Return (X, Y) of the center of cell containing provided text 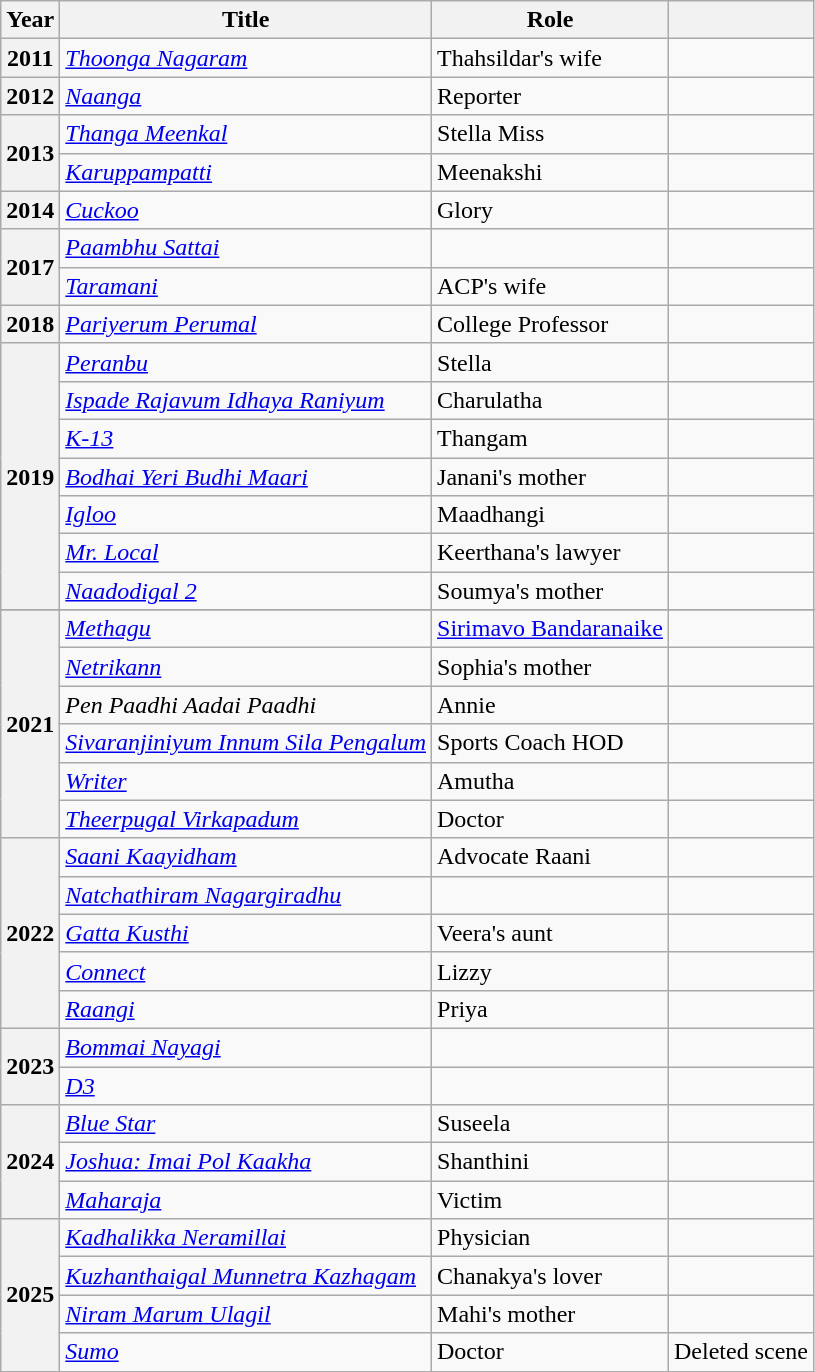
Amutha (550, 781)
Charulatha (550, 400)
Sivaranjiniyum Innum Sila Pengalum (246, 743)
2012 (30, 96)
Deleted scene (742, 1352)
Suseela (550, 1124)
Ispade Rajavum Idhaya Raniyum (246, 400)
D3 (246, 1085)
Cuckoo (246, 210)
Stella Miss (550, 134)
Glory (550, 210)
ACP's wife (550, 286)
2023 (30, 1066)
Saani Kaayidham (246, 857)
Lizzy (550, 971)
College Professor (550, 324)
Kuzhanthaigal Munnetra Kazhagam (246, 1276)
Pen Paadhi Aadai Paadhi (246, 705)
Peranbu (246, 362)
Connect (246, 971)
Physician (550, 1238)
Sophia's mother (550, 667)
Sports Coach HOD (550, 743)
Thahsildar's wife (550, 58)
Bodhai Yeri Budhi Maari (246, 477)
2024 (30, 1162)
Natchathiram Nagargiradhu (246, 895)
Paambhu Sattai (246, 248)
Veera's aunt (550, 933)
Methagu (246, 629)
2011 (30, 58)
Annie (550, 705)
Chanakya's lover (550, 1276)
Shanthini (550, 1162)
2018 (30, 324)
Gatta Kusthi (246, 933)
Joshua: Imai Pol Kaakha (246, 1162)
Soumya's mother (550, 591)
Thoonga Nagaram (246, 58)
Year (30, 20)
Sumo (246, 1352)
2019 (30, 476)
Netrikann (246, 667)
Janani's mother (550, 477)
Naanga (246, 96)
2017 (30, 267)
Mahi's mother (550, 1314)
Victim (550, 1200)
2025 (30, 1295)
Thangam (550, 438)
Role (550, 20)
Maadhangi (550, 515)
Maharaja (246, 1200)
Stella (550, 362)
Blue Star (246, 1124)
Meenakshi (550, 172)
Keerthana's lawyer (550, 553)
2021 (30, 724)
Igloo (246, 515)
Writer (246, 781)
Priya (550, 1009)
Theerpugal Virkapadum (246, 819)
Pariyerum Perumal (246, 324)
Advocate Raani (550, 857)
Raangi (246, 1009)
Naadodigal 2 (246, 591)
Mr. Local (246, 553)
K-13 (246, 438)
Sirimavo Bandaranaike (550, 629)
Taramani (246, 286)
Title (246, 20)
Bommai Nayagi (246, 1047)
Kadhalikka Neramillai (246, 1238)
2022 (30, 933)
Reporter (550, 96)
2014 (30, 210)
Karuppampatti (246, 172)
Niram Marum Ulagil (246, 1314)
2013 (30, 153)
Thanga Meenkal (246, 134)
